Locate the cell with the specified text and output its (x, y) center coordinate. 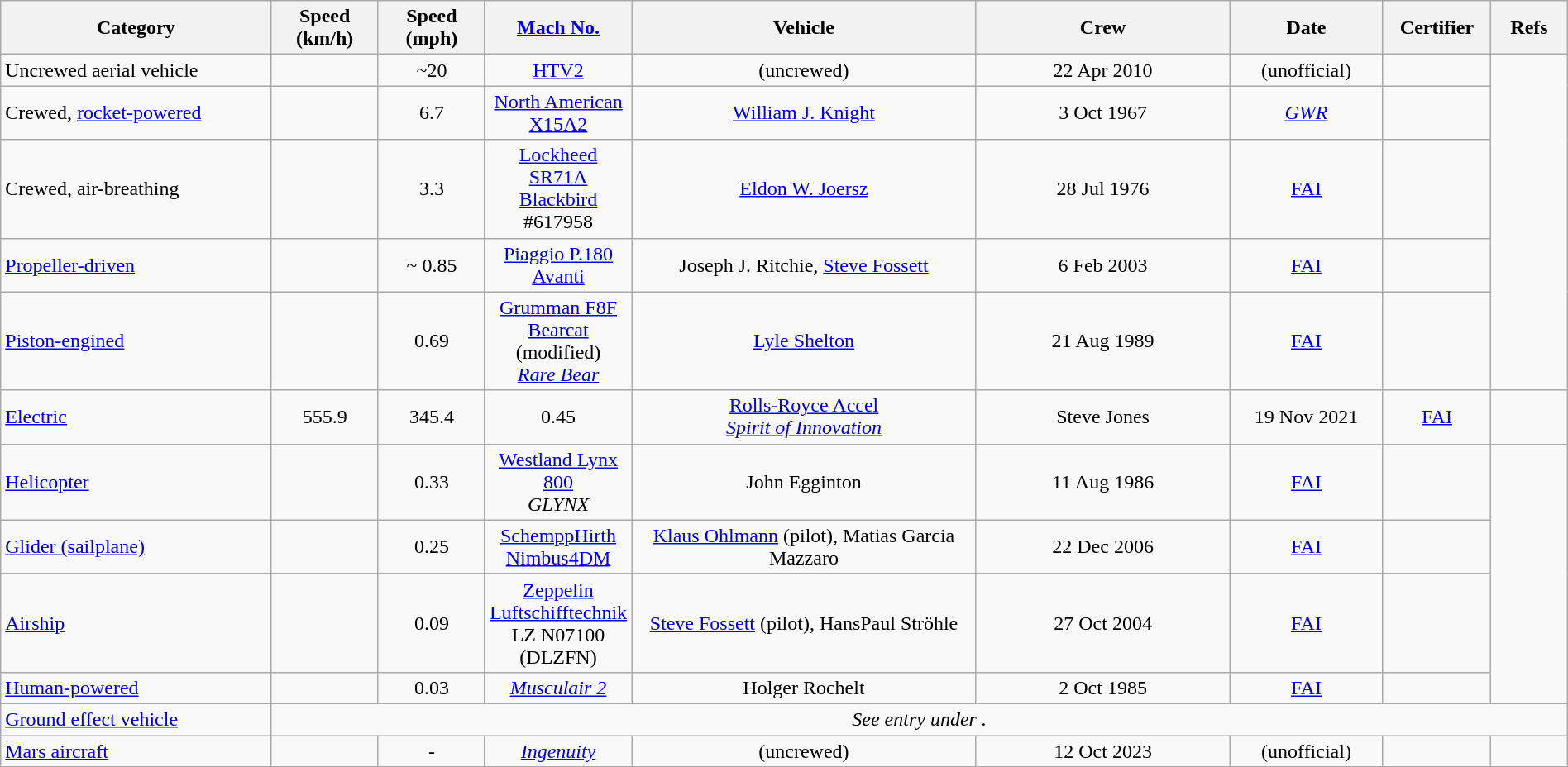
3.3 (432, 188)
Glider (sailplane) (136, 547)
Zeppelin LuftschifftechnikLZ N07100 (DLZFN) (557, 623)
0.45 (557, 417)
Vehicle (804, 28)
22 Dec 2006 (1103, 547)
Crewed, air-breathing (136, 188)
- (432, 751)
22 Apr 2010 (1103, 70)
6.7 (432, 112)
Crew (1103, 28)
North American X15A2 (557, 112)
Westland Lynx 800GLYNX (557, 482)
Mach No. (557, 28)
William J. Knight (804, 112)
Rolls-Royce AccelSpirit of Innovation (804, 417)
Steve Fossett (pilot), HansPaul Ströhle (804, 623)
Eldon W. Joersz (804, 188)
2 Oct 1985 (1103, 688)
Category (136, 28)
SchemppHirth Nimbus4DM (557, 547)
Helicopter (136, 482)
21 Aug 1989 (1103, 341)
12 Oct 2023 (1103, 751)
11 Aug 1986 (1103, 482)
0.03 (432, 688)
0.25 (432, 547)
HTV2 (557, 70)
Musculair 2 (557, 688)
Grumman F8F Bearcat (modified)Rare Bear (557, 341)
Lyle Shelton (804, 341)
Lockheed SR71A Blackbird#617958 (557, 188)
Klaus Ohlmann (pilot), Matias Garcia Mazzaro (804, 547)
Date (1307, 28)
Holger Rochelt (804, 688)
345.4 (432, 417)
27 Oct 2004 (1103, 623)
Steve Jones (1103, 417)
Ingenuity (557, 751)
Refs (1529, 28)
Uncrewed aerial vehicle (136, 70)
~ 0.85 (432, 264)
0.69 (432, 341)
John Egginton (804, 482)
Ground effect vehicle (136, 719)
~20 (432, 70)
Certifier (1437, 28)
Piston-engined (136, 341)
See entry under . (920, 719)
Piaggio P.180 Avanti (557, 264)
19 Nov 2021 (1307, 417)
0.33 (432, 482)
Mars aircraft (136, 751)
Speed (mph) (432, 28)
28 Jul 1976 (1103, 188)
Human-powered (136, 688)
3 Oct 1967 (1103, 112)
Propeller-driven (136, 264)
GWR (1307, 112)
Airship (136, 623)
Electric (136, 417)
555.9 (324, 417)
Joseph J. Ritchie, Steve Fossett (804, 264)
Speed (km/h) (324, 28)
0.09 (432, 623)
Crewed, rocket-powered (136, 112)
6 Feb 2003 (1103, 264)
